Output the (x, y) coordinate of the center of the cell containing the given text.  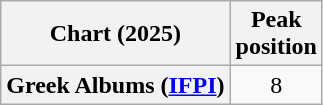
Peakposition (276, 34)
Greek Albums (IFPI) (116, 85)
8 (276, 85)
Chart (2025) (116, 34)
